Capture the cell that displays the provided text and extract its [x, y] central coordinate. 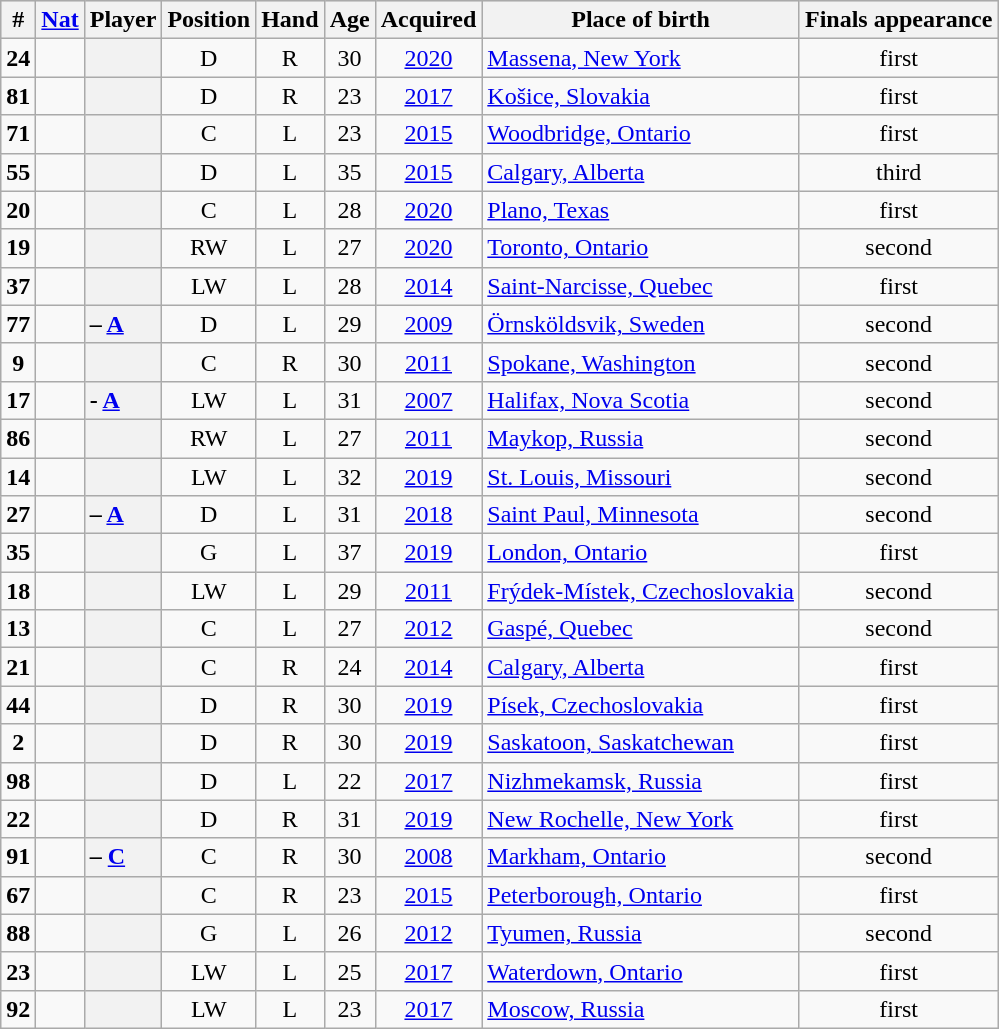
19 [18, 248]
Player [123, 20]
77 [18, 324]
71 [18, 134]
Plano, Texas [641, 210]
Örnsköldsvik, Sweden [641, 324]
Hand [290, 20]
Písek, Czechoslovakia [641, 705]
Spokane, Washington [641, 362]
third [898, 172]
2 [18, 743]
Toronto, Ontario [641, 248]
14 [18, 477]
Waterdown, Ontario [641, 971]
Gaspé, Quebec [641, 629]
# [18, 20]
Moscow, Russia [641, 1009]
Nizhmekamsk, Russia [641, 781]
Markham, Ontario [641, 857]
44 [18, 705]
67 [18, 895]
Košice, Slovakia [641, 96]
91 [18, 857]
Peterborough, Ontario [641, 895]
St. Louis, Missouri [641, 477]
Position [209, 20]
– C [123, 857]
Place of birth [641, 20]
Maykop, Russia [641, 438]
81 [18, 96]
Halifax, Nova Scotia [641, 400]
13 [18, 629]
25 [350, 971]
Finals appearance [898, 20]
Saskatoon, Saskatchewan [641, 743]
2008 [428, 857]
32 [350, 477]
2009 [428, 324]
New Rochelle, New York [641, 819]
21 [18, 667]
2018 [428, 515]
86 [18, 438]
17 [18, 400]
18 [18, 591]
Woodbridge, Ontario [641, 134]
Age [350, 20]
20 [18, 210]
Saint Paul, Minnesota [641, 515]
92 [18, 1009]
Frýdek-Místek, Czechoslovakia [641, 591]
98 [18, 781]
26 [350, 933]
Saint-Narcisse, Quebec [641, 286]
- A [123, 400]
55 [18, 172]
2007 [428, 400]
Massena, New York [641, 58]
9 [18, 362]
Tyumen, Russia [641, 933]
Acquired [428, 20]
London, Ontario [641, 553]
Nat [60, 20]
88 [18, 933]
